Return the (X, Y) coordinate for the center point of the cell that contains the specified text.  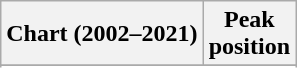
Chart (2002–2021) (102, 34)
Peakposition (249, 34)
